Output the (X, Y) coordinate of the center of the cell containing the given text.  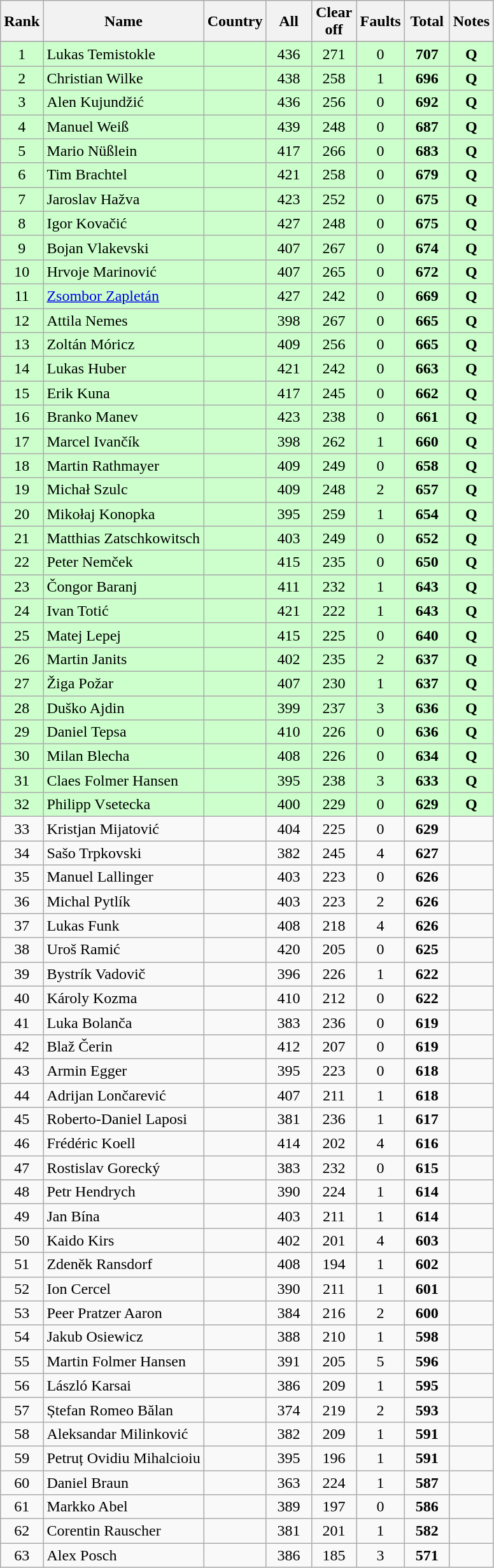
45 (22, 1120)
399 (289, 708)
Károly Kozma (123, 998)
384 (289, 1313)
42 (22, 1046)
Marcel Ivančík (123, 441)
Claes Folmer Hansen (123, 781)
404 (289, 829)
38 (22, 950)
56 (22, 1385)
53 (22, 1313)
683 (427, 151)
Uroš Ramić (123, 950)
687 (427, 127)
27 (22, 683)
László Karsai (123, 1385)
627 (427, 853)
692 (427, 102)
Blaž Čerin (123, 1046)
Kristjan Mijatović (123, 829)
Attila Nemes (123, 320)
196 (334, 1458)
Martin Folmer Hansen (123, 1361)
207 (334, 1046)
259 (334, 514)
586 (427, 1507)
Lukas Huber (123, 369)
389 (289, 1507)
Peter Nemček (123, 562)
396 (289, 974)
Branko Manev (123, 417)
Mikołaj Konopka (123, 514)
Bojan Vlakevski (123, 247)
60 (22, 1483)
Clear off (334, 22)
650 (427, 562)
Rank (22, 22)
582 (427, 1531)
31 (22, 781)
593 (427, 1410)
Matej Lepej (123, 635)
Milan Blecha (123, 756)
44 (22, 1095)
603 (427, 1240)
439 (289, 127)
40 (22, 998)
Duško Ajdin (123, 708)
222 (334, 611)
Daniel Tepsa (123, 732)
52 (22, 1289)
571 (427, 1555)
587 (427, 1483)
411 (289, 586)
12 (22, 320)
669 (427, 296)
617 (427, 1120)
16 (22, 417)
34 (22, 853)
661 (427, 417)
7 (22, 199)
391 (289, 1361)
271 (334, 54)
Luka Bolanča (123, 1022)
Ion Cercel (123, 1289)
615 (427, 1168)
49 (22, 1216)
633 (427, 781)
230 (334, 683)
61 (22, 1507)
37 (22, 926)
Martin Janits (123, 659)
640 (427, 635)
679 (427, 175)
602 (427, 1265)
Adrijan Lončarević (123, 1095)
Ștefan Romeo Bălan (123, 1410)
Mario Nüßlein (123, 151)
634 (427, 756)
601 (427, 1289)
662 (427, 393)
654 (427, 514)
600 (427, 1313)
23 (22, 586)
185 (334, 1555)
9 (22, 247)
Ivan Totić (123, 611)
658 (427, 466)
28 (22, 708)
674 (427, 247)
Zoltán Móricz (123, 345)
Alex Posch (123, 1555)
438 (289, 78)
Zdeněk Ransdorf (123, 1265)
Peer Pratzer Aaron (123, 1313)
Philipp Vsetecka (123, 805)
33 (22, 829)
14 (22, 369)
Igor Kovačić (123, 223)
26 (22, 659)
Zsombor Zapletán (123, 296)
30 (22, 756)
Christian Wilke (123, 78)
Hrvoje Marinović (123, 272)
Martin Rathmayer (123, 466)
210 (334, 1337)
197 (334, 1507)
Lukas Temistokle (123, 54)
657 (427, 490)
Frédéric Koell (123, 1144)
Petruț Ovidiu Mihalcioiu (123, 1458)
Name (123, 22)
Sašo Trpkovski (123, 853)
Erik Kuna (123, 393)
Žiga Požar (123, 683)
29 (22, 732)
11 (22, 296)
202 (334, 1144)
59 (22, 1458)
Jan Bína (123, 1216)
616 (427, 1144)
24 (22, 611)
58 (22, 1434)
All (289, 22)
Petr Hendrych (123, 1192)
266 (334, 151)
Markko Abel (123, 1507)
400 (289, 805)
Faults (381, 22)
237 (334, 708)
Lukas Funk (123, 926)
13 (22, 345)
6 (22, 175)
212 (334, 998)
36 (22, 901)
218 (334, 926)
Matthias Zatschkowitsch (123, 538)
Alen Kujundžić (123, 102)
54 (22, 1337)
363 (289, 1483)
598 (427, 1337)
194 (334, 1265)
17 (22, 441)
Jaroslav Hažva (123, 199)
Jakub Osiewicz (123, 1337)
46 (22, 1144)
412 (289, 1046)
20 (22, 514)
663 (427, 369)
414 (289, 1144)
707 (427, 54)
8 (22, 223)
51 (22, 1265)
219 (334, 1410)
50 (22, 1240)
Michał Szulc (123, 490)
55 (22, 1361)
Michal Pytlík (123, 901)
47 (22, 1168)
Roberto-Daniel Laposi (123, 1120)
48 (22, 1192)
32 (22, 805)
596 (427, 1361)
252 (334, 199)
10 (22, 272)
672 (427, 272)
Total (427, 22)
22 (22, 562)
374 (289, 1410)
Daniel Braun (123, 1483)
265 (334, 272)
Country (235, 22)
15 (22, 393)
Corentin Rauscher (123, 1531)
652 (427, 538)
Bystrík Vadovič (123, 974)
420 (289, 950)
Manuel Lallinger (123, 877)
41 (22, 1022)
660 (427, 441)
229 (334, 805)
595 (427, 1385)
39 (22, 974)
216 (334, 1313)
43 (22, 1071)
Kaido Kirs (123, 1240)
25 (22, 635)
Rostislav Gorecký (123, 1168)
Tim Brachtel (123, 175)
Aleksandar Milinković (123, 1434)
21 (22, 538)
388 (289, 1337)
57 (22, 1410)
Manuel Weiß (123, 127)
19 (22, 490)
262 (334, 441)
Čongor Baranj (123, 586)
625 (427, 950)
35 (22, 877)
Armin Egger (123, 1071)
696 (427, 78)
62 (22, 1531)
63 (22, 1555)
Notes (471, 22)
18 (22, 466)
